Capture the cell that displays the provided text and extract its [x, y] central coordinate. 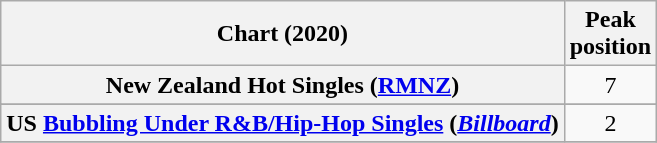
US Bubbling Under R&B/Hip-Hop Singles (Billboard) [282, 123]
7 [610, 85]
New Zealand Hot Singles (RMNZ) [282, 85]
Chart (2020) [282, 34]
2 [610, 123]
Peakposition [610, 34]
